Locate the cell with the specified text and output its (x, y) center coordinate. 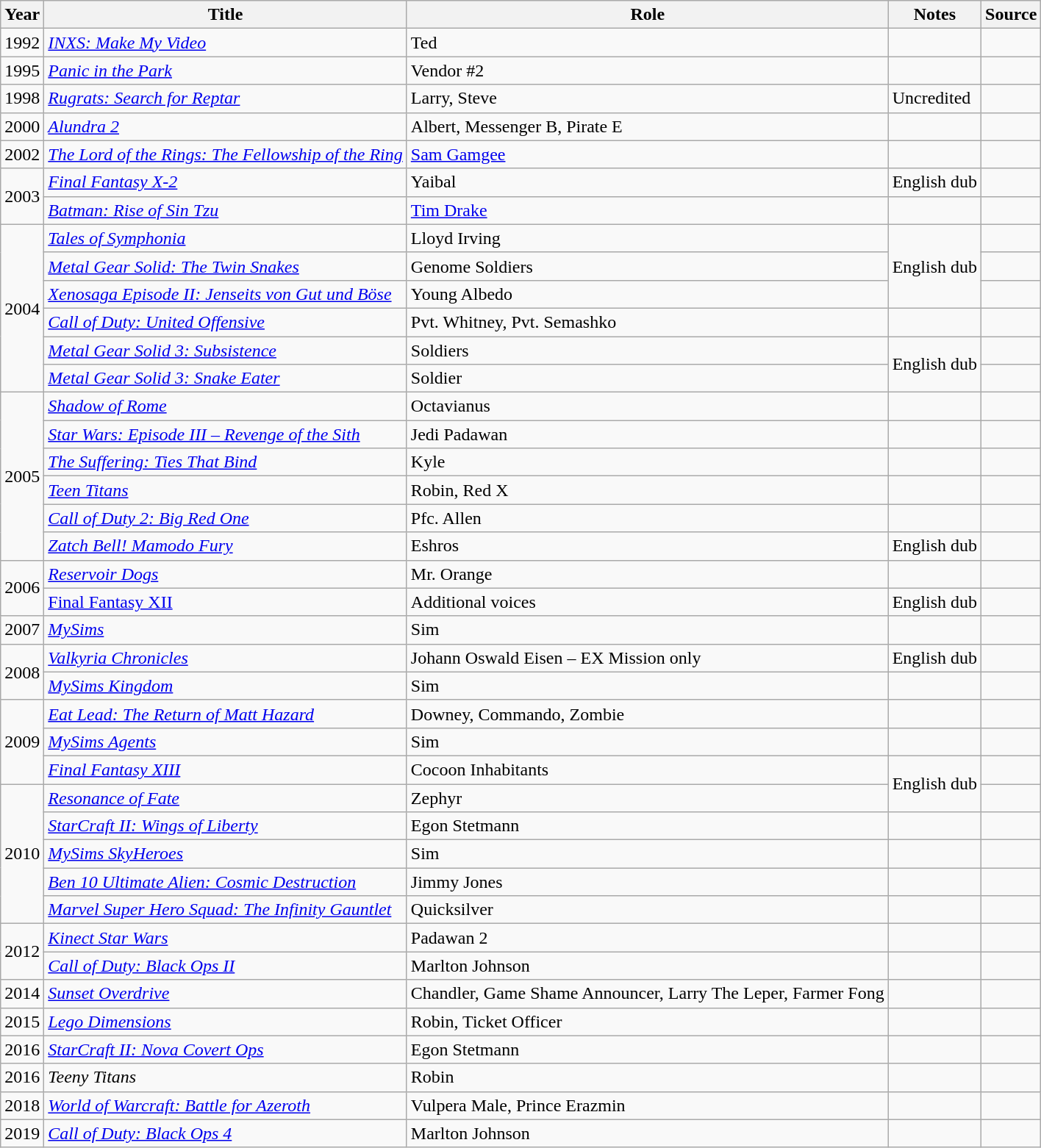
2018 (22, 1105)
Marvel Super Hero Squad: The Infinity Gauntlet (226, 910)
Pvt. Whitney, Pvt. Semashko (647, 322)
Source (1012, 15)
2007 (22, 630)
Soldier (647, 379)
Final Fantasy XII (226, 602)
Kyle (647, 462)
Xenosaga Episode II: Jenseits von Gut und Böse (226, 294)
Soldiers (647, 351)
Call of Duty: Black Ops 4 (226, 1133)
Jimmy Jones (647, 882)
Rugrats: Search for Reptar (226, 98)
Ben 10 Ultimate Alien: Cosmic Destruction (226, 882)
Albert, Messenger B, Pirate E (647, 126)
Batman: Rise of Sin Tzu (226, 210)
Eat Lead: The Return of Matt Hazard (226, 714)
Notes (934, 15)
Kinect Star Wars (226, 938)
2006 (22, 588)
MySims Kingdom (226, 686)
INXS: Make My Video (226, 43)
Metal Gear Solid: The Twin Snakes (226, 266)
1992 (22, 43)
Vulpera Male, Prince Erazmin (647, 1105)
Lloyd Irving (647, 238)
1995 (22, 71)
2003 (22, 196)
Resonance of Fate (226, 797)
World of Warcraft: Battle for Azeroth (226, 1105)
Larry, Steve (647, 98)
Eshros (647, 546)
2014 (22, 994)
1998 (22, 98)
Pfc. Allen (647, 518)
The Suffering: Ties That Bind (226, 462)
Metal Gear Solid 3: Snake Eater (226, 379)
Title (226, 15)
2010 (22, 853)
MySims (226, 630)
Role (647, 15)
Quicksilver (647, 910)
Robin, Ticket Officer (647, 1022)
Final Fantasy XIII (226, 769)
Reservoir Dogs (226, 574)
Lego Dimensions (226, 1022)
The Lord of the Rings: The Fellowship of the Ring (226, 154)
Tales of Symphonia (226, 238)
2019 (22, 1133)
Jedi Padawan (647, 434)
Call of Duty: United Offensive (226, 322)
Yaibal (647, 182)
Shadow of Rome (226, 406)
Genome Soldiers (647, 266)
StarCraft II: Nova Covert Ops (226, 1050)
Call of Duty: Black Ops II (226, 966)
Valkyria Chronicles (226, 658)
MySims SkyHeroes (226, 854)
Young Albedo (647, 294)
Final Fantasy X-2 (226, 182)
Octavianus (647, 406)
Sam Gamgee (647, 154)
Mr. Orange (647, 574)
Cocoon Inhabitants (647, 769)
2002 (22, 154)
Robin (647, 1077)
Sunset Overdrive (226, 994)
2005 (22, 476)
Alundra 2 (226, 126)
Johann Oswald Eisen – EX Mission only (647, 658)
2000 (22, 126)
2015 (22, 1022)
Teen Titans (226, 490)
2004 (22, 308)
Downey, Commando, Zombie (647, 714)
Vendor #2 (647, 71)
2009 (22, 742)
Padawan 2 (647, 938)
Metal Gear Solid 3: Subsistence (226, 351)
Tim Drake (647, 210)
MySims Agents (226, 742)
Uncredited (934, 98)
Panic in the Park (226, 71)
Teeny Titans (226, 1077)
Star Wars: Episode III – Revenge of the Sith (226, 434)
Robin, Red X (647, 490)
Ted (647, 43)
Zatch Bell! Mamodo Fury (226, 546)
Year (22, 15)
Call of Duty 2: Big Red One (226, 518)
StarCraft II: Wings of Liberty (226, 826)
2012 (22, 952)
Chandler, Game Shame Announcer, Larry The Leper, Farmer Fong (647, 994)
Additional voices (647, 602)
Zephyr (647, 797)
2008 (22, 672)
